Search for the cell housing the specified text and yield its (x, y) center coordinate. 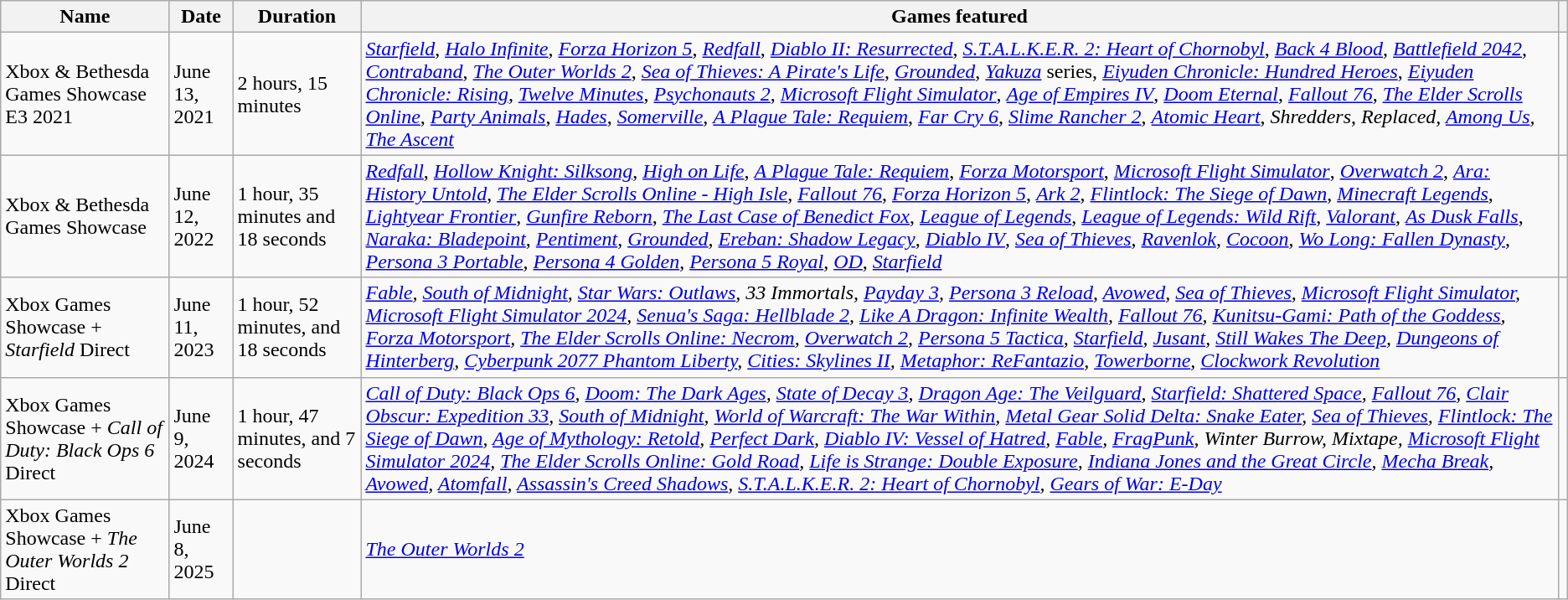
June 8, 2025 (201, 550)
Duration (297, 17)
Xbox & Bethesda Games Showcase (85, 216)
Xbox Games Showcase + Call of Duty: Black Ops 6 Direct (85, 438)
Xbox & Bethesda Games Showcase E3 2021 (85, 94)
Games featured (960, 17)
1 hour, 35 minutes and 18 seconds (297, 216)
June 12, 2022 (201, 216)
1 hour, 52 minutes, and 18 seconds (297, 327)
Xbox Games Showcase + The Outer Worlds 2 Direct (85, 550)
The Outer Worlds 2 (960, 550)
June 11, 2023 (201, 327)
June 9, 2024 (201, 438)
1 hour, 47 minutes, and 7 seconds (297, 438)
2 hours, 15 minutes (297, 94)
Name (85, 17)
Date (201, 17)
Xbox Games Showcase + Starfield Direct (85, 327)
June 13, 2021 (201, 94)
